Detect which cell encompasses the target text, then output its [X, Y] center coordinate. 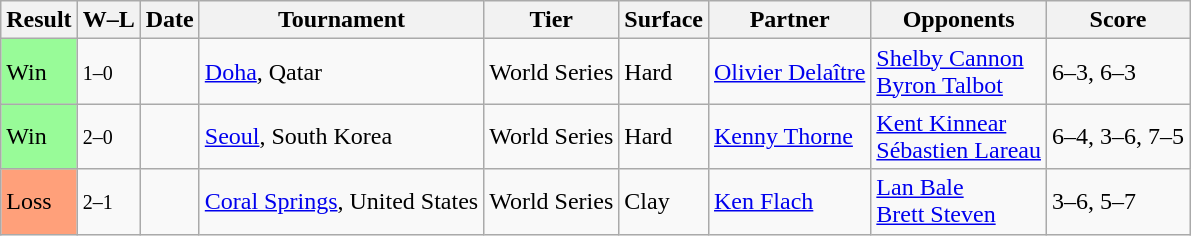
Kent Kinnear Sébastien Lareau [959, 136]
Ken Flach [789, 202]
Tier [552, 20]
Olivier Delaître [789, 72]
Kenny Thorne [789, 136]
W–L [108, 20]
Score [1118, 20]
Opponents [959, 20]
Tournament [341, 20]
Date [170, 20]
Surface [664, 20]
Result [39, 20]
2–0 [108, 136]
2–1 [108, 202]
6–4, 3–6, 7–5 [1118, 136]
Lan Bale Brett Steven [959, 202]
Clay [664, 202]
Doha, Qatar [341, 72]
Partner [789, 20]
Shelby Cannon Byron Talbot [959, 72]
1–0 [108, 72]
Coral Springs, United States [341, 202]
Loss [39, 202]
3–6, 5–7 [1118, 202]
6–3, 6–3 [1118, 72]
Seoul, South Korea [341, 136]
